Extract the [x, y] coordinate from the center of the cell holding the provided text.  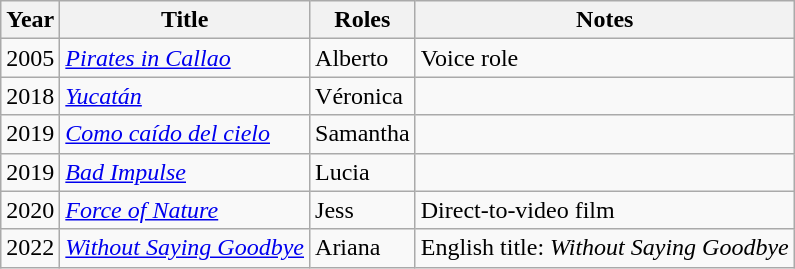
Force of Nature [185, 210]
2005 [30, 58]
Without Saying Goodbye [185, 248]
Como caído del cielo [185, 134]
Lucia [363, 172]
English title: Without Saying Goodbye [604, 248]
Pirates in Callao [185, 58]
2022 [30, 248]
Bad Impulse [185, 172]
Direct-to-video film [604, 210]
2020 [30, 210]
Ariana [363, 248]
Year [30, 20]
Roles [363, 20]
Véronica [363, 96]
Alberto [363, 58]
Notes [604, 20]
Title [185, 20]
Jess [363, 210]
Voice role [604, 58]
Samantha [363, 134]
Yucatán [185, 96]
2018 [30, 96]
